Extract the [X, Y] coordinate from the center of the cell holding the provided text.  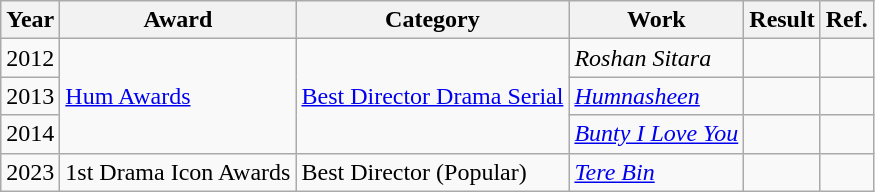
2012 [30, 58]
Humnasheen [656, 96]
Category [432, 20]
Bunty I Love You [656, 134]
1st Drama Icon Awards [178, 172]
Best Director Drama Serial [432, 96]
Roshan Sitara [656, 58]
2023 [30, 172]
Award [178, 20]
Tere Bin [656, 172]
Ref. [846, 20]
Result [782, 20]
Work [656, 20]
Hum Awards [178, 96]
2014 [30, 134]
Best Director (Popular) [432, 172]
2013 [30, 96]
Year [30, 20]
